Search for the cell housing the specified text and yield its (x, y) center coordinate. 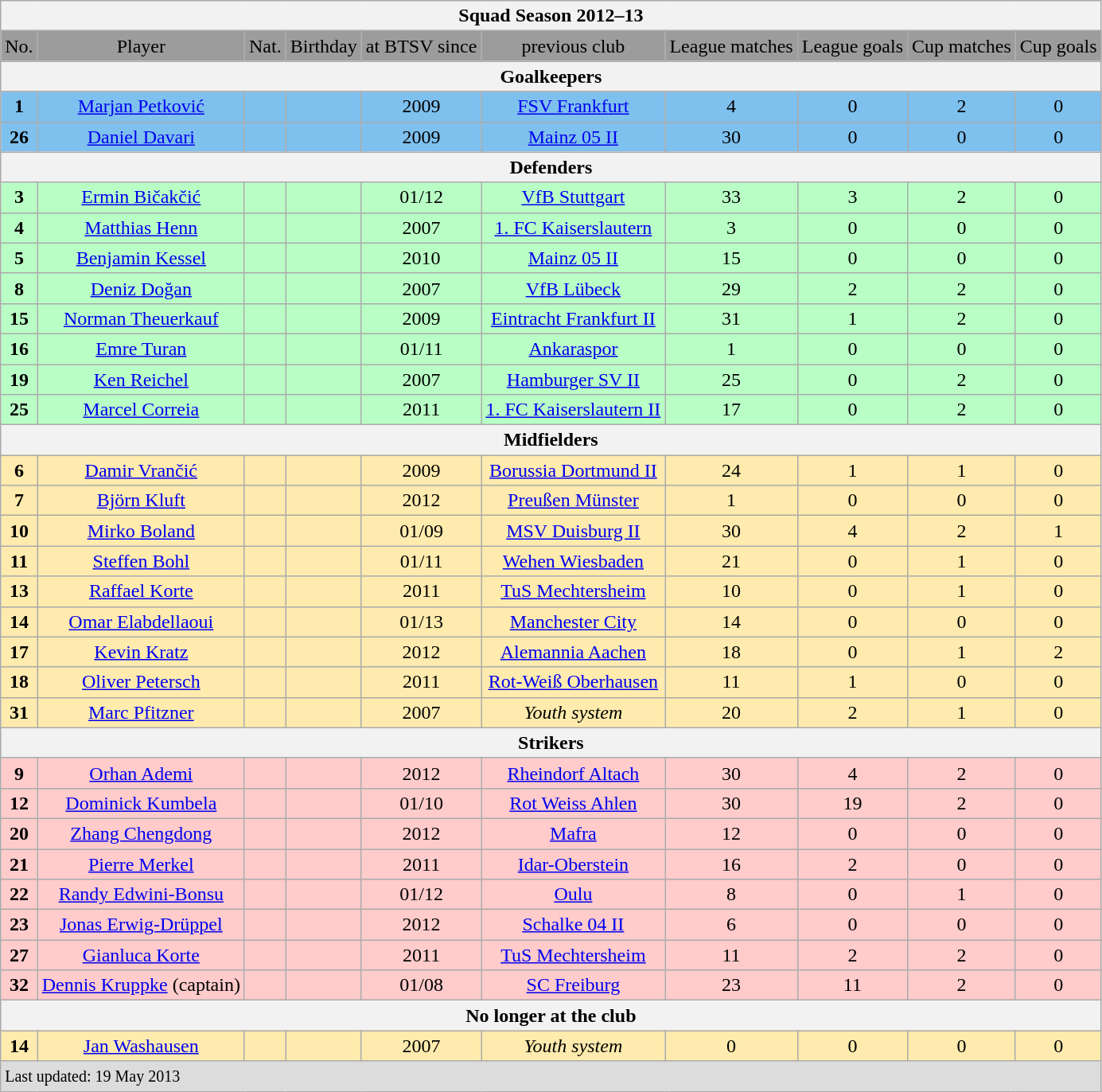
Nat. (265, 46)
01/13 (422, 622)
01/08 (422, 985)
VfB Stuttgart (573, 197)
Eintracht Frankfurt II (573, 318)
Marcel Correia (141, 410)
Birthday (323, 46)
Pierre Merkel (141, 864)
Norman Theuerkauf (141, 318)
Preußen Münster (573, 501)
Björn Kluft (141, 501)
Gianluca Korte (141, 955)
No longer at the club (551, 1016)
Defenders (551, 167)
Jonas Erwig-Drüppel (141, 925)
MSV Duisburg II (573, 531)
SC Freiburg (573, 985)
Goalkeepers (551, 76)
Rot-Weiß Oberhausen (573, 682)
9 (19, 773)
7 (19, 501)
Mirko Boland (141, 531)
01/10 (422, 803)
Mafra (573, 833)
VfB Lübeck (573, 288)
26 (19, 137)
Matthias Henn (141, 228)
No. (19, 46)
Rheindorf Altach (573, 773)
League goals (852, 46)
Last updated: 19 May 2013 (551, 1076)
Ken Reichel (141, 380)
League matches (731, 46)
Steffen Bohl (141, 561)
Cup goals (1058, 46)
Damir Vrančić (141, 470)
Ankaraspor (573, 349)
29 (731, 288)
32 (19, 985)
Zhang Chengdong (141, 833)
Deniz Doğan (141, 288)
Wehen Wiesbaden (573, 561)
Raffael Korte (141, 591)
Dennis Kruppke (captain) (141, 985)
27 (19, 955)
Marjan Petković (141, 107)
Ermin Bičakčić (141, 197)
Oulu (573, 895)
Emre Turan (141, 349)
Omar Elabdellaoui (141, 622)
Player (141, 46)
Daniel Davari (141, 137)
Dominick Kumbela (141, 803)
Borussia Dortmund II (573, 470)
Benjamin Kessel (141, 258)
5 (19, 258)
FSV Frankfurt (573, 107)
Squad Season 2012–13 (551, 16)
Oliver Petersch (141, 682)
Strikers (551, 743)
Alemannia Aachen (573, 652)
22 (19, 895)
previous club (573, 46)
Cup matches (962, 46)
01/09 (422, 531)
Schalke 04 II (573, 925)
Kevin Kratz (141, 652)
Rot Weiss Ahlen (573, 803)
Jan Washausen (141, 1046)
Idar-Oberstein (573, 864)
33 (731, 197)
Manchester City (573, 622)
Midfielders (551, 440)
Hamburger SV II (573, 380)
24 (731, 470)
1. FC Kaiserslautern II (573, 410)
1. FC Kaiserslautern (573, 228)
13 (19, 591)
at BTSV since (422, 46)
Randy Edwini-Bonsu (141, 895)
Marc Pfitzner (141, 712)
Orhan Ademi (141, 773)
2010 (422, 258)
